Return (X, Y) of the center of cell containing provided text 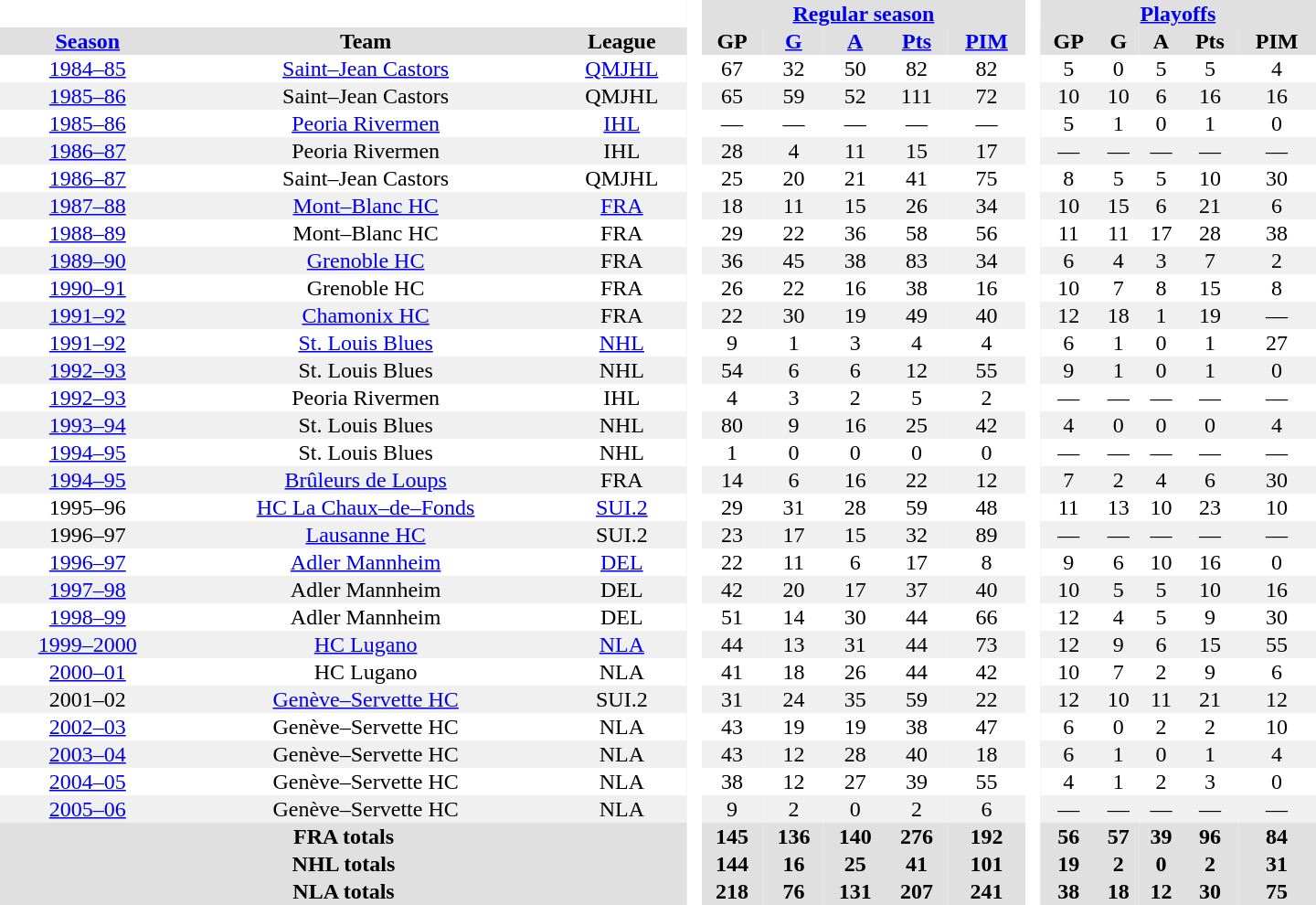
131 (855, 891)
45 (793, 261)
League (621, 41)
NLA totals (344, 891)
83 (916, 261)
1998–99 (88, 617)
1989–90 (88, 261)
207 (916, 891)
Team (366, 41)
89 (987, 535)
1999–2000 (88, 644)
1984–85 (88, 69)
111 (916, 96)
Chamonix HC (366, 315)
NHL totals (344, 864)
2005–06 (88, 809)
1995–96 (88, 507)
1997–98 (88, 590)
49 (916, 315)
192 (987, 836)
37 (916, 590)
241 (987, 891)
276 (916, 836)
101 (987, 864)
2000–01 (88, 672)
58 (916, 233)
47 (987, 727)
57 (1119, 836)
24 (793, 699)
Playoffs (1178, 14)
96 (1210, 836)
76 (793, 891)
2003–04 (88, 754)
48 (987, 507)
84 (1277, 836)
218 (731, 891)
140 (855, 836)
67 (731, 69)
54 (731, 370)
1987–88 (88, 206)
1988–89 (88, 233)
144 (731, 864)
136 (793, 836)
Lausanne HC (366, 535)
2004–05 (88, 782)
2001–02 (88, 699)
FRA totals (344, 836)
52 (855, 96)
73 (987, 644)
145 (731, 836)
35 (855, 699)
72 (987, 96)
1990–91 (88, 288)
HC La Chaux–de–Fonds (366, 507)
Brûleurs de Loups (366, 480)
Season (88, 41)
Regular season (863, 14)
51 (731, 617)
50 (855, 69)
2002–03 (88, 727)
65 (731, 96)
80 (731, 425)
66 (987, 617)
1993–94 (88, 425)
